Identify which cell holds the provided text, then report its [x, y] central coordinate. 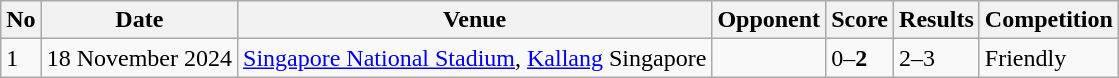
No [21, 20]
Competition [1048, 20]
18 November 2024 [139, 58]
Opponent [769, 20]
2–3 [937, 58]
Singapore National Stadium, Kallang Singapore [475, 58]
0–2 [860, 58]
Results [937, 20]
1 [21, 58]
Venue [475, 20]
Score [860, 20]
Friendly [1048, 58]
Date [139, 20]
